Search for the cell housing the specified text and yield its (x, y) center coordinate. 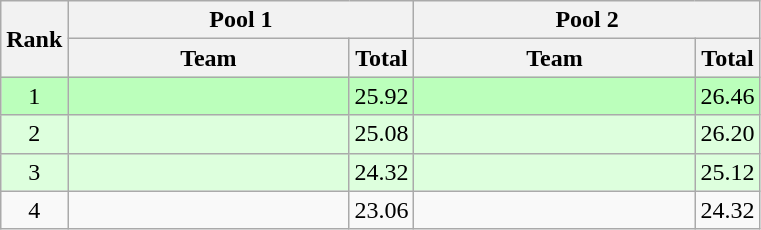
26.20 (728, 134)
Rank (34, 39)
Pool 2 (587, 20)
25.08 (382, 134)
4 (34, 210)
1 (34, 96)
Pool 1 (241, 20)
25.12 (728, 172)
2 (34, 134)
3 (34, 172)
26.46 (728, 96)
23.06 (382, 210)
25.92 (382, 96)
